From the cell containing the given text, extract its center point as (X, Y) coordinate. 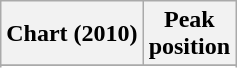
Chart (2010) (72, 34)
Peakposition (189, 34)
